Extract the (x, y) coordinate from the center of the cell holding the provided text.  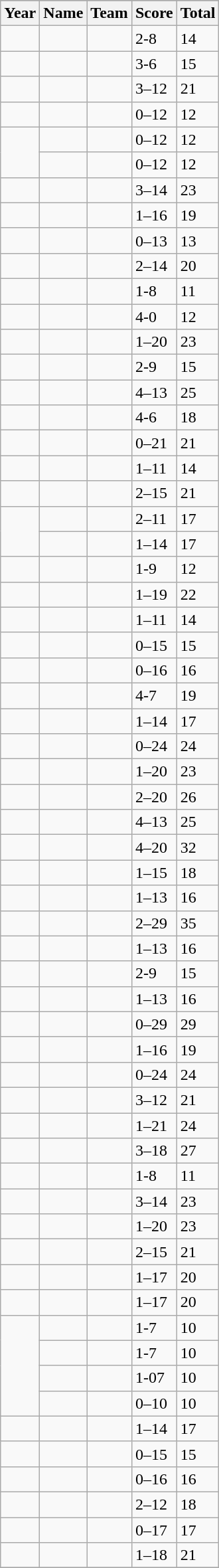
3–18 (154, 1151)
1–15 (154, 873)
2–29 (154, 923)
Team (110, 13)
Total (198, 13)
13 (198, 240)
2–20 (154, 797)
3-6 (154, 64)
27 (198, 1151)
26 (198, 797)
1–19 (154, 594)
0–17 (154, 1529)
4–20 (154, 847)
4-0 (154, 317)
1–21 (154, 1126)
4-6 (154, 418)
0–10 (154, 1403)
35 (198, 923)
0–29 (154, 1024)
Name (64, 13)
0–13 (154, 240)
2–11 (154, 519)
2-8 (154, 39)
2–12 (154, 1504)
22 (198, 594)
2–14 (154, 266)
Year (20, 13)
1-07 (154, 1378)
1–18 (154, 1555)
Score (154, 13)
29 (198, 1024)
32 (198, 847)
1-9 (154, 569)
0–21 (154, 443)
4-7 (154, 695)
